Provide the [X, Y] coordinate of the cell's center where the given text is located.  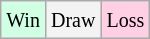
Win [24, 20]
Draw [72, 20]
Loss [126, 20]
